Determine the [X, Y] coordinate at the center of the cell enclosing the given text.  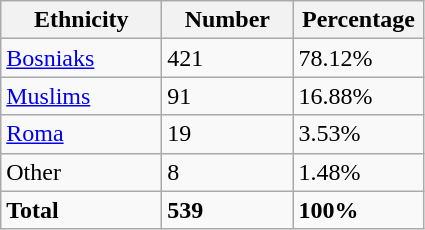
Total [82, 210]
1.48% [358, 172]
539 [228, 210]
Percentage [358, 20]
Roma [82, 134]
91 [228, 96]
78.12% [358, 58]
100% [358, 210]
Number [228, 20]
3.53% [358, 134]
8 [228, 172]
Other [82, 172]
19 [228, 134]
16.88% [358, 96]
Ethnicity [82, 20]
421 [228, 58]
Muslims [82, 96]
Bosniaks [82, 58]
